Extract the (x, y) coordinate from the center of the cell holding the provided text.  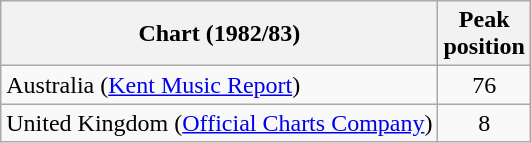
76 (484, 85)
Australia (Kent Music Report) (220, 85)
United Kingdom (Official Charts Company) (220, 123)
8 (484, 123)
Peak position (484, 34)
Chart (1982/83) (220, 34)
